Scan for the cell matching the given text and deliver its [X, Y] coordinate at center. 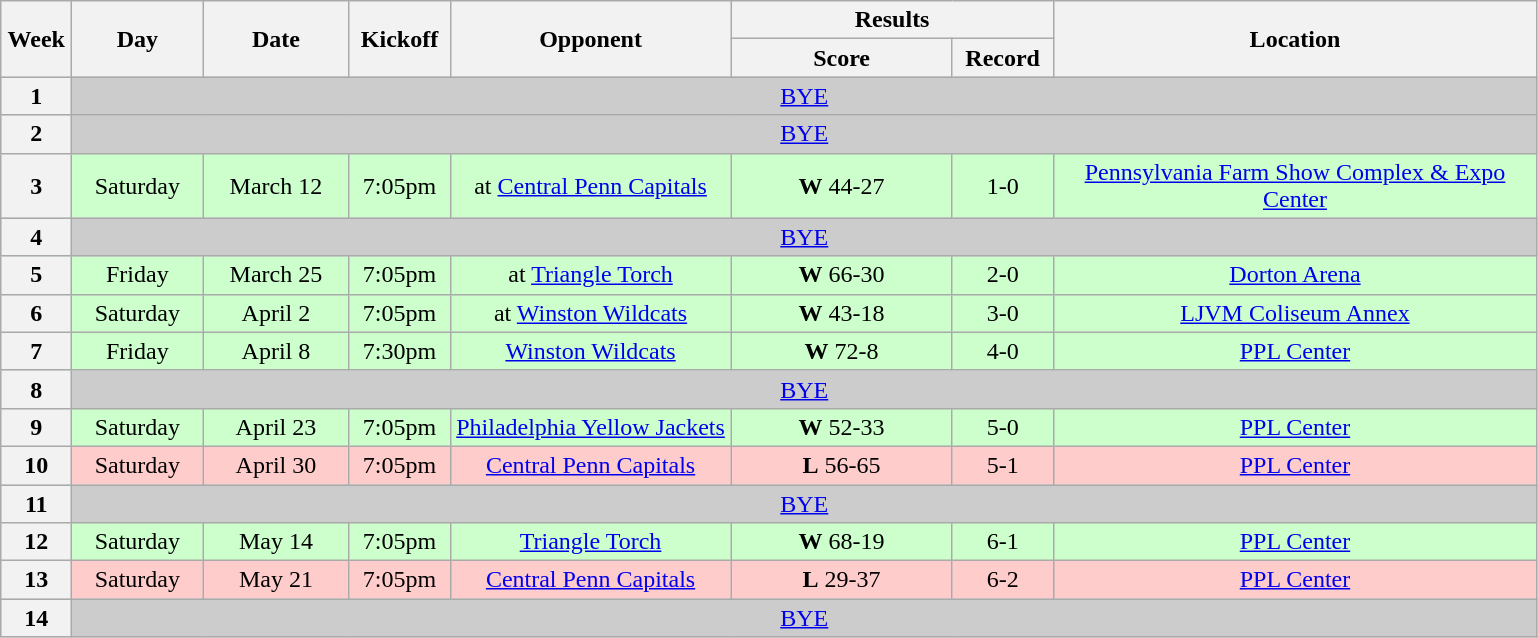
6-1 [1002, 542]
L 29-37 [842, 580]
W 72-8 [842, 351]
March 12 [276, 186]
March 25 [276, 275]
1 [36, 96]
2-0 [1002, 275]
3-0 [1002, 313]
W 68-19 [842, 542]
14 [36, 618]
5 [36, 275]
May 21 [276, 580]
April 8 [276, 351]
LJVM Coliseum Annex [1295, 313]
7:30pm [400, 351]
Opponent [590, 39]
Record [1002, 58]
Date [276, 39]
Pennsylvania Farm Show Complex & Expo Center [1295, 186]
2 [36, 134]
W 44-27 [842, 186]
3 [36, 186]
4-0 [1002, 351]
6-2 [1002, 580]
11 [36, 503]
Week [36, 39]
W 52-33 [842, 427]
Day [138, 39]
9 [36, 427]
13 [36, 580]
12 [36, 542]
W 66-30 [842, 275]
April 23 [276, 427]
Winston Wildcats [590, 351]
W 43-18 [842, 313]
Results [892, 20]
1-0 [1002, 186]
6 [36, 313]
at Central Penn Capitals [590, 186]
7 [36, 351]
at Winston Wildcats [590, 313]
May 14 [276, 542]
4 [36, 237]
Location [1295, 39]
5-1 [1002, 465]
April 2 [276, 313]
Kickoff [400, 39]
Score [842, 58]
Dorton Arena [1295, 275]
5-0 [1002, 427]
Triangle Torch [590, 542]
8 [36, 389]
April 30 [276, 465]
10 [36, 465]
L 56-65 [842, 465]
Philadelphia Yellow Jackets [590, 427]
at Triangle Torch [590, 275]
